Extract the [x, y] coordinate from the center of the cell holding the provided text.  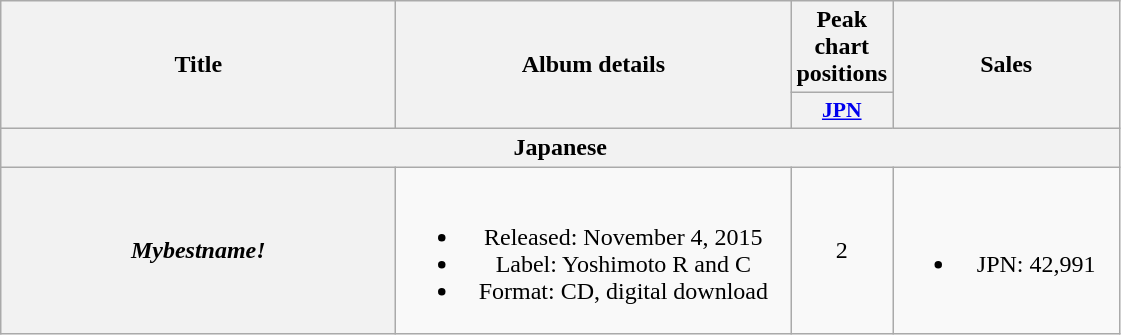
Japanese [560, 147]
Sales [1006, 65]
Title [198, 65]
2 [842, 250]
Released: November 4, 2015Label: Yoshimoto R and CFormat: CD, digital download [594, 250]
JPN [842, 111]
Album details [594, 65]
JPN: 42,991 [1006, 250]
Mybestname! [198, 250]
Peak chart positions [842, 47]
